Scan for the cell matching the given text and deliver its [X, Y] coordinate at center. 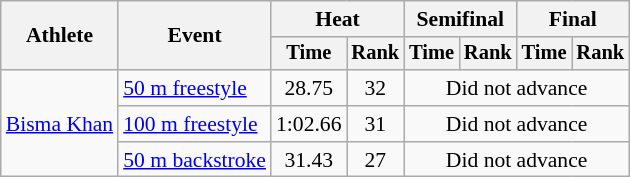
Heat [338, 19]
31 [375, 124]
Event [194, 36]
Bisma Khan [60, 124]
1:02.66 [308, 124]
32 [375, 88]
28.75 [308, 88]
50 m freestyle [194, 88]
100 m freestyle [194, 124]
Athlete [60, 36]
Semifinal [460, 19]
Final [573, 19]
